Return the [X, Y] coordinate for the center point of the cell that contains the specified text.  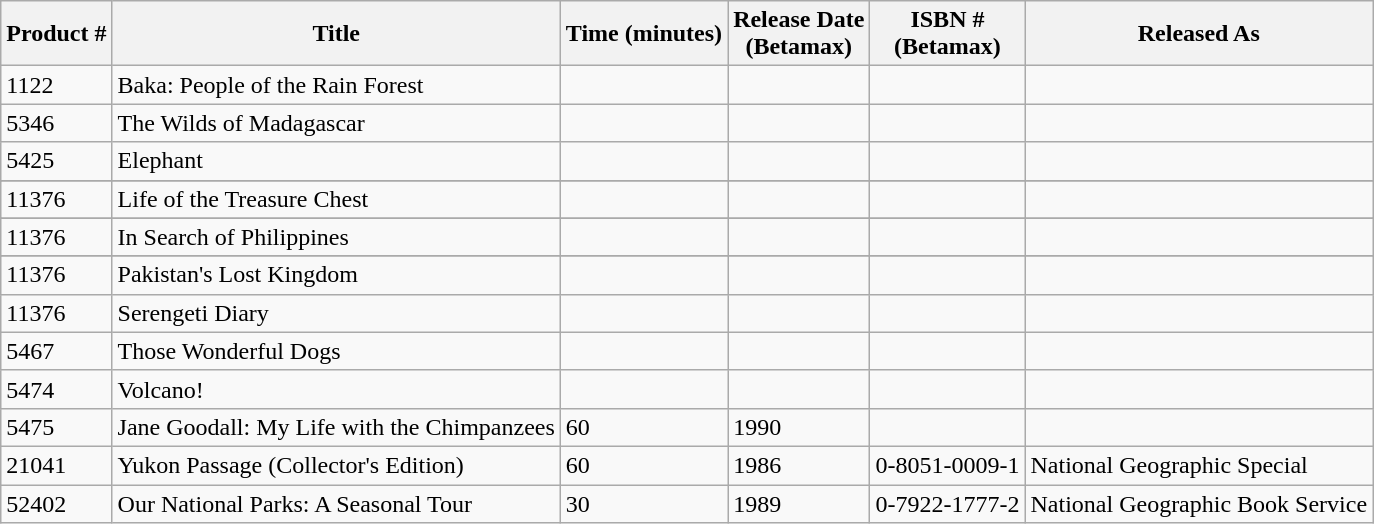
5425 [56, 161]
Life of the Treasure Chest [336, 199]
30 [644, 503]
Those Wonderful Dogs [336, 351]
Jane Goodall: My Life with the Chimpanzees [336, 427]
In Search of Philippines [336, 237]
Baka: People of the Rain Forest [336, 85]
Volcano! [336, 389]
Released As [1199, 34]
1989 [799, 503]
Elephant [336, 161]
21041 [56, 465]
5467 [56, 351]
Pakistan's Lost Kingdom [336, 275]
Release Date(Betamax) [799, 34]
5475 [56, 427]
5346 [56, 123]
52402 [56, 503]
ISBN #(Betamax) [948, 34]
5474 [56, 389]
0-8051-0009-1 [948, 465]
Product # [56, 34]
1122 [56, 85]
1990 [799, 427]
National Geographic Special [1199, 465]
National Geographic Book Service [1199, 503]
Serengeti Diary [336, 313]
0-7922-1777-2 [948, 503]
Time (minutes) [644, 34]
Our National Parks: A Seasonal Tour [336, 503]
1986 [799, 465]
The Wilds of Madagascar [336, 123]
Title [336, 34]
Yukon Passage (Collector's Edition) [336, 465]
